From the cell containing the given text, extract its center point as [X, Y] coordinate. 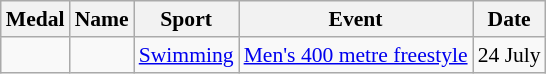
24 July [510, 55]
Men's 400 metre freestyle [356, 55]
Swimming [186, 55]
Event [356, 19]
Sport [186, 19]
Name [102, 19]
Date [510, 19]
Medal [36, 19]
